Provide the [X, Y] coordinate of the cell's center where the given text is located.  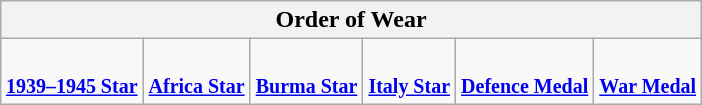
Africa Star [196, 72]
Italy Star [410, 72]
Defence Medal [525, 72]
Burma Star [306, 72]
Order of Wear [350, 20]
1939–1945 Star [72, 72]
War Medal [648, 72]
